Find where the given text appears and provide that cell's center as (X, Y) coordinate. 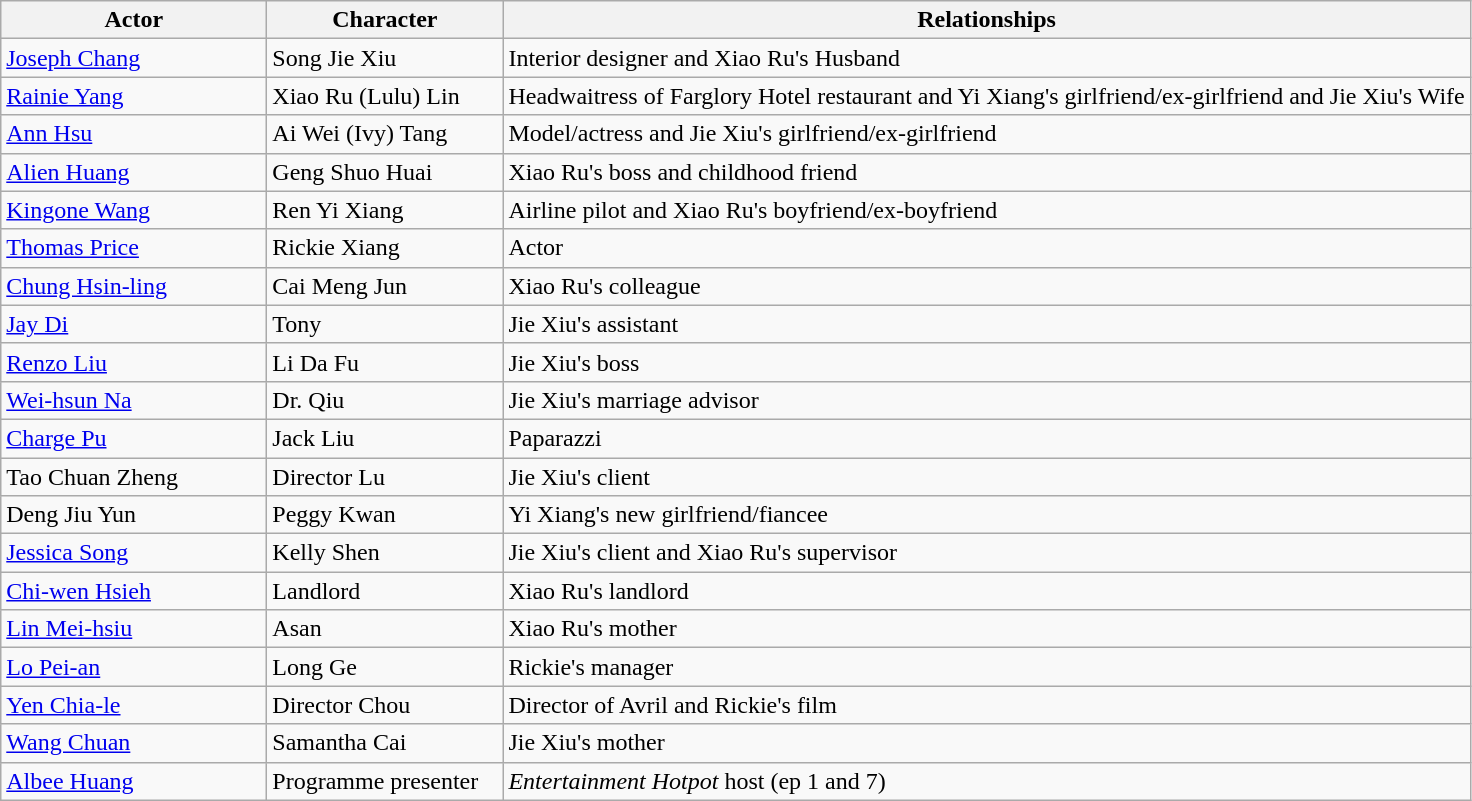
Jessica Song (134, 553)
Yi Xiang's new girlfriend/fiancee (986, 515)
Jie Xiu's boss (986, 362)
Rainie Yang (134, 96)
Headwaitress of Farglory Hotel restaurant and Yi Xiang's girlfriend/ex-girlfriend and Jie Xiu's Wife (986, 96)
Jay Di (134, 324)
Director of Avril and Rickie's film (986, 705)
Jie Xiu's marriage advisor (986, 400)
Li Da Fu (385, 362)
Dr. Qiu (385, 400)
Tony (385, 324)
Ann Hsu (134, 134)
Charge Pu (134, 438)
Jie Xiu's mother (986, 743)
Ai Wei (Ivy) Tang (385, 134)
Chi-wen Hsieh (134, 591)
Yen Chia-le (134, 705)
Geng Shuo Huai (385, 172)
Joseph Chang (134, 58)
Xiao Ru (Lulu) Lin (385, 96)
Wei-hsun Na (134, 400)
Kingone Wang (134, 210)
Model/actress and Jie Xiu's girlfriend/ex-girlfriend (986, 134)
Renzo Liu (134, 362)
Relationships (986, 20)
Xiao Ru's mother (986, 629)
Lin Mei-hsiu (134, 629)
Alien Huang (134, 172)
Jack Liu (385, 438)
Entertainment Hotpot host (ep 1 and 7) (986, 781)
Landlord (385, 591)
Jie Xiu's client and Xiao Ru's supervisor (986, 553)
Interior designer and Xiao Ru's Husband (986, 58)
Rickie's manager (986, 667)
Chung Hsin-ling (134, 286)
Programme presenter (385, 781)
Character (385, 20)
Xiao Ru's colleague (986, 286)
Albee Huang (134, 781)
Xiao Ru's boss and childhood friend (986, 172)
Thomas Price (134, 248)
Paparazzi (986, 438)
Cai Meng Jun (385, 286)
Samantha Cai (385, 743)
Rickie Xiang (385, 248)
Jie Xiu's client (986, 477)
Long Ge (385, 667)
Peggy Kwan (385, 515)
Xiao Ru's landlord (986, 591)
Director Lu (385, 477)
Tao Chuan Zheng (134, 477)
Jie Xiu's assistant (986, 324)
Lo Pei-an (134, 667)
Airline pilot and Xiao Ru's boyfriend/ex-boyfriend (986, 210)
Kelly Shen (385, 553)
Ren Yi Xiang (385, 210)
Director Chou (385, 705)
Song Jie Xiu (385, 58)
Asan (385, 629)
Wang Chuan (134, 743)
Deng Jiu Yun (134, 515)
